Locate the cell with the specified text and output its [X, Y] center coordinate. 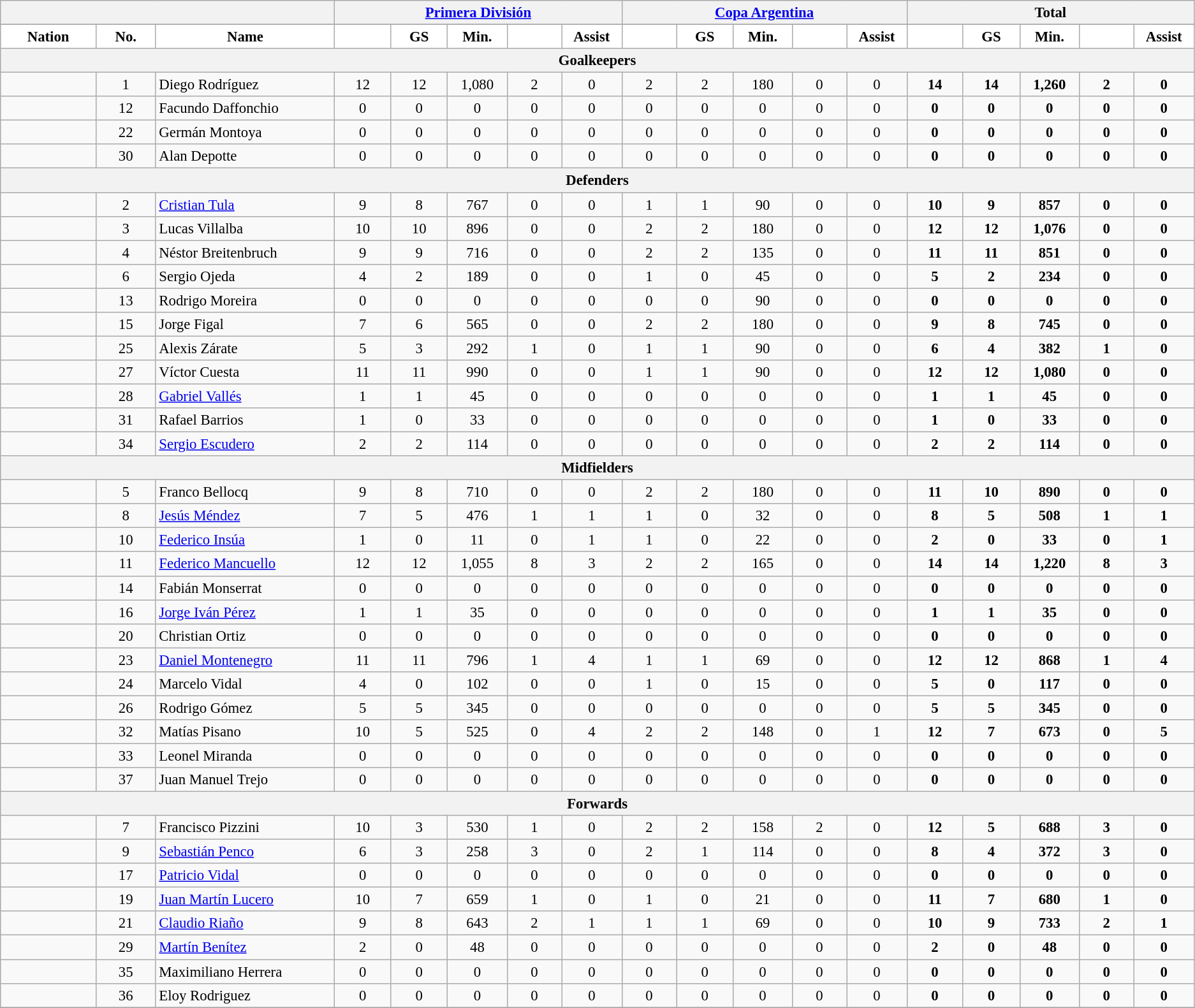
17 [126, 875]
148 [763, 732]
102 [477, 684]
Name [245, 37]
508 [1050, 516]
Maximiliano Herrera [245, 972]
292 [477, 348]
Jorge Iván Pérez [245, 612]
Nation [48, 37]
27 [126, 372]
26 [126, 708]
13 [126, 300]
382 [1050, 348]
Claudio Riaño [245, 924]
Total [1050, 13]
745 [1050, 325]
Juan Manuel Trejo [245, 780]
31 [126, 420]
525 [477, 732]
25 [126, 348]
716 [477, 252]
565 [477, 325]
Federico Mancuello [245, 564]
Facundo Daffonchio [245, 108]
857 [1050, 205]
710 [477, 492]
Marcelo Vidal [245, 684]
Diego Rodríguez [245, 85]
796 [477, 660]
530 [477, 828]
Eloy Rodriguez [245, 995]
896 [477, 228]
Juan Martín Lucero [245, 900]
Jesús Méndez [245, 516]
37 [126, 780]
Patricio Vidal [245, 875]
Lucas Villalba [245, 228]
135 [763, 252]
868 [1050, 660]
733 [1050, 924]
Sergio Ojeda [245, 276]
Leonel Miranda [245, 756]
117 [1050, 684]
476 [477, 516]
258 [477, 852]
Sebastián Penco [245, 852]
Néstor Breitenbruch [245, 252]
Sergio Escudero [245, 444]
Gabriel Vallés [245, 396]
Matías Pisano [245, 732]
659 [477, 900]
Copa Argentina [764, 13]
Martín Benítez [245, 947]
Víctor Cuesta [245, 372]
1,055 [477, 564]
Christian Ortiz [245, 636]
Rafael Barrios [245, 420]
19 [126, 900]
Forwards [597, 804]
680 [1050, 900]
767 [477, 205]
189 [477, 276]
Daniel Montenegro [245, 660]
16 [126, 612]
851 [1050, 252]
158 [763, 828]
Goalkeepers [597, 61]
Fabián Monserrat [245, 588]
29 [126, 947]
372 [1050, 852]
990 [477, 372]
No. [126, 37]
1,076 [1050, 228]
23 [126, 660]
30 [126, 156]
24 [126, 684]
Cristian Tula [245, 205]
Germán Montoya [245, 133]
Rodrigo Moreira [245, 300]
688 [1050, 828]
Alan Depotte [245, 156]
Alexis Zárate [245, 348]
Midfielders [597, 468]
Primera División [478, 13]
234 [1050, 276]
673 [1050, 732]
1,220 [1050, 564]
Franco Bellocq [245, 492]
Federico Insúa [245, 540]
643 [477, 924]
28 [126, 396]
890 [1050, 492]
Francisco Pizzini [245, 828]
Rodrigo Gómez [245, 708]
34 [126, 444]
Jorge Figal [245, 325]
20 [126, 636]
165 [763, 564]
36 [126, 995]
Defenders [597, 180]
1,260 [1050, 85]
